Search for the cell housing the specified text and yield its [X, Y] center coordinate. 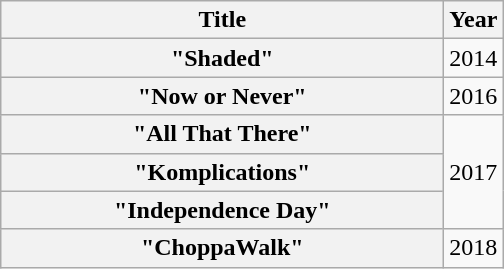
"ChoppaWalk" [222, 248]
2014 [474, 58]
2017 [474, 172]
"Shaded" [222, 58]
Year [474, 20]
2018 [474, 248]
2016 [474, 96]
"All That There" [222, 134]
Title [222, 20]
"Now or Never" [222, 96]
"Independence Day" [222, 210]
"Komplications" [222, 172]
